Identify which cell holds the provided text, then report its [X, Y] central coordinate. 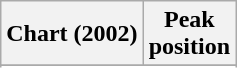
Peakposition [189, 34]
Chart (2002) [72, 34]
